Return the [X, Y] coordinate for the center point of the cell that contains the specified text.  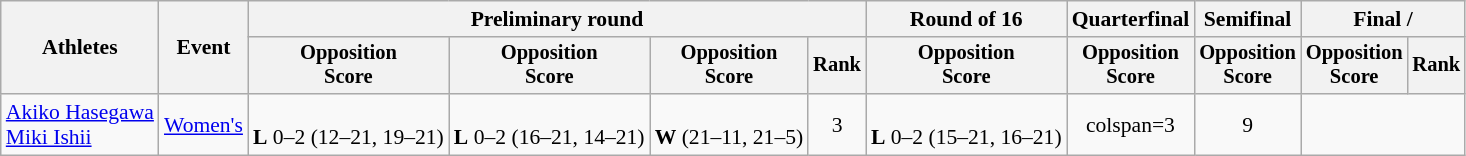
3 [837, 124]
L 0–2 (15–21, 16–21) [966, 124]
L 0–2 (16–21, 14–21) [550, 124]
Round of 16 [966, 19]
Akiko HasegawaMiki Ishii [80, 124]
Event [204, 48]
Final / [1383, 19]
W (21–11, 21–5) [730, 124]
Preliminary round [557, 19]
L 0–2 (12–21, 19–21) [348, 124]
Quarterfinal [1131, 19]
9 [1248, 124]
Semifinal [1248, 19]
colspan=3 [1131, 124]
Women's [204, 124]
Athletes [80, 48]
